Capture the cell that displays the provided text and extract its [x, y] central coordinate. 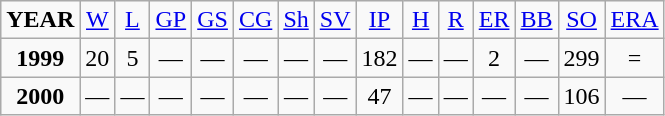
ERA [634, 20]
5 [132, 58]
W [98, 20]
182 [380, 58]
GP [171, 20]
IP [380, 20]
YEAR [40, 20]
R [456, 20]
GS [213, 20]
SO [582, 20]
299 [582, 58]
2 [494, 58]
ER [494, 20]
H [420, 20]
BB [536, 20]
2000 [40, 96]
= [634, 58]
Sh [296, 20]
SV [335, 20]
1999 [40, 58]
106 [582, 96]
20 [98, 58]
L [132, 20]
47 [380, 96]
CG [255, 20]
